From the cell containing the given text, extract its center point as [X, Y] coordinate. 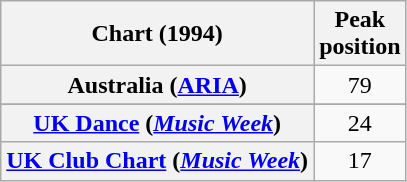
Australia (ARIA) [158, 85]
UK Dance (Music Week) [158, 123]
Chart (1994) [158, 34]
24 [360, 123]
79 [360, 85]
17 [360, 161]
UK Club Chart (Music Week) [158, 161]
Peakposition [360, 34]
